Locate the cell with the specified text and output its (X, Y) center coordinate. 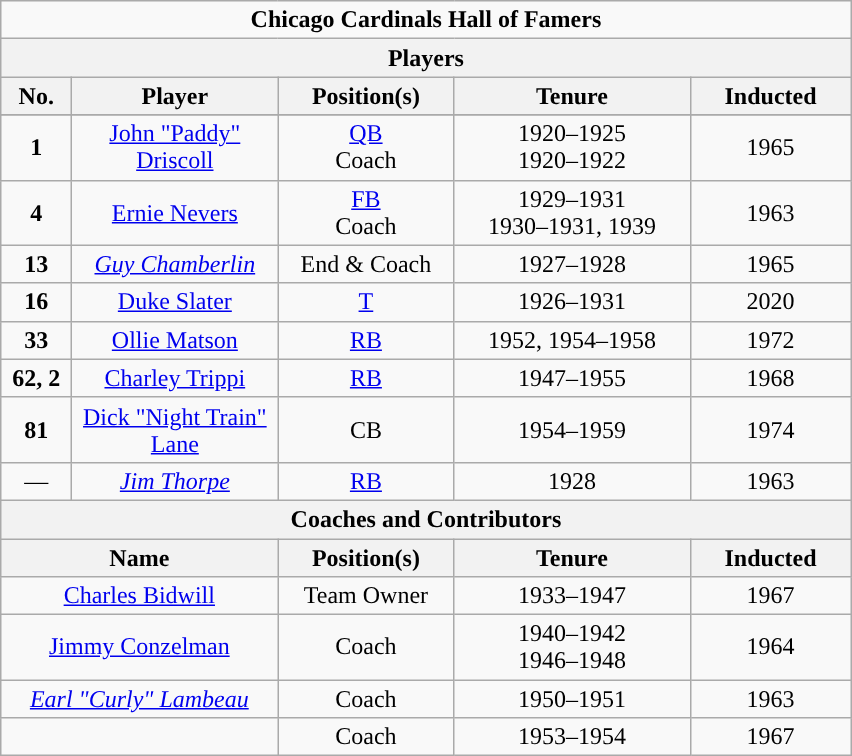
1 (36, 148)
CB (366, 430)
Duke Slater (175, 302)
Team Owner (366, 596)
QBCoach (366, 148)
T (366, 302)
81 (36, 430)
1972 (770, 340)
Charley Trippi (175, 378)
1953–1954 (572, 737)
1927–1928 (572, 264)
Chicago Cardinals Hall of Famers (426, 20)
1933–1947 (572, 596)
Charles Bidwill (140, 596)
1920–19251920–1922 (572, 148)
1940–19421946–1948 (572, 648)
62, 2 (36, 378)
No. (36, 96)
Ernie Nevers (175, 212)
End & Coach (366, 264)
— (36, 481)
4 (36, 212)
1950–1951 (572, 699)
13 (36, 264)
Ollie Matson (175, 340)
16 (36, 302)
2020 (770, 302)
1926–1931 (572, 302)
1947–1955 (572, 378)
Jim Thorpe (175, 481)
1964 (770, 648)
Name (140, 557)
Jimmy Conzelman (140, 648)
Player (175, 96)
1928 (572, 481)
33 (36, 340)
Coaches and Contributors (426, 519)
1968 (770, 378)
Earl "Curly" Lambeau (140, 699)
1974 (770, 430)
Dick "Night Train" Lane (175, 430)
Players (426, 58)
1952, 1954–1958 (572, 340)
1954–1959 (572, 430)
Guy Chamberlin (175, 264)
John "Paddy" Driscoll (175, 148)
1929–19311930–1931, 1939 (572, 212)
FBCoach (366, 212)
